Capture the cell that displays the provided text and extract its (X, Y) central coordinate. 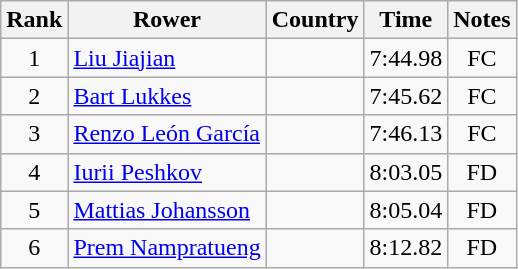
Liu Jiajian (167, 58)
Iurii Peshkov (167, 172)
7:44.98 (406, 58)
Bart Lukkes (167, 96)
Renzo León García (167, 134)
1 (34, 58)
2 (34, 96)
Rank (34, 20)
4 (34, 172)
Rower (167, 20)
Notes (482, 20)
3 (34, 134)
Mattias Johansson (167, 210)
8:12.82 (406, 248)
6 (34, 248)
8:03.05 (406, 172)
Country (315, 20)
8:05.04 (406, 210)
Prem Nampratueng (167, 248)
5 (34, 210)
7:45.62 (406, 96)
Time (406, 20)
7:46.13 (406, 134)
